Locate the cell with the specified text and output its (x, y) center coordinate. 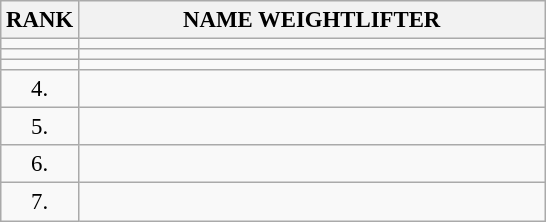
5. (40, 127)
4. (40, 89)
7. (40, 202)
6. (40, 165)
NAME WEIGHTLIFTER (312, 20)
RANK (40, 20)
